From the cell containing the given text, extract its center point as [x, y] coordinate. 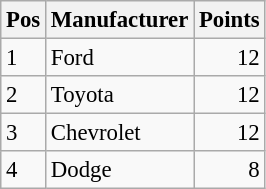
Pos [24, 20]
Chevrolet [120, 133]
Points [230, 20]
Manufacturer [120, 20]
Toyota [120, 95]
2 [24, 95]
Ford [120, 58]
3 [24, 133]
Dodge [120, 170]
8 [230, 170]
4 [24, 170]
1 [24, 58]
